From the cell containing the given text, extract its center point as [x, y] coordinate. 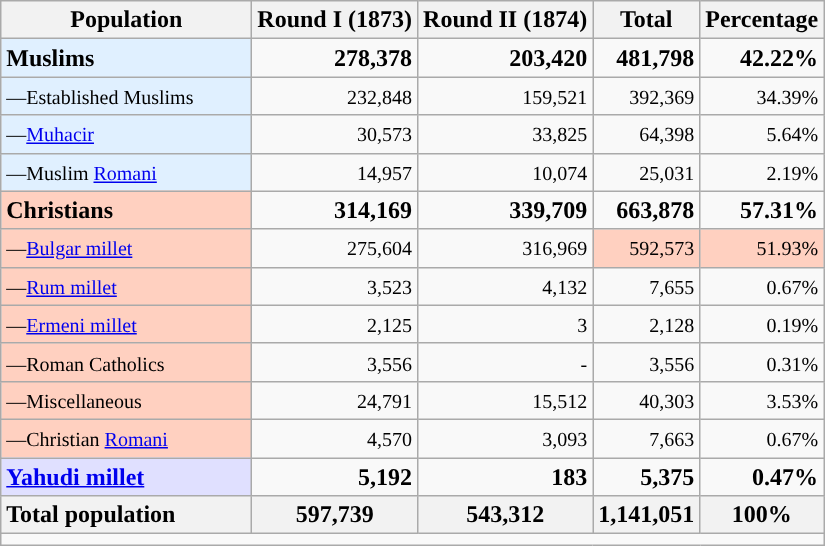
34.39% [762, 96]
275,604 [335, 248]
- [506, 362]
278,378 [335, 58]
592,573 [646, 248]
42.22% [762, 58]
57.31% [762, 210]
—Established Muslims [126, 96]
24,791 [335, 400]
597,739 [335, 515]
Total [646, 20]
159,521 [506, 96]
3,093 [506, 438]
481,798 [646, 58]
3.53% [762, 400]
4,570 [335, 438]
314,169 [335, 210]
7,655 [646, 286]
Christians [126, 210]
Total population [126, 515]
0.31% [762, 362]
183 [506, 477]
Round I (1873) [335, 20]
100% [762, 515]
339,709 [506, 210]
14,957 [335, 172]
4,132 [506, 286]
33,825 [506, 134]
7,663 [646, 438]
203,420 [506, 58]
0.19% [762, 324]
0.47% [762, 477]
3 [506, 324]
30,573 [335, 134]
—Muhacir [126, 134]
51.93% [762, 248]
25,031 [646, 172]
2,125 [335, 324]
Population [126, 20]
3,523 [335, 286]
316,969 [506, 248]
1,141,051 [646, 515]
232,848 [335, 96]
—Christian Romani [126, 438]
392,369 [646, 96]
Muslims [126, 58]
663,878 [646, 210]
5,375 [646, 477]
5,192 [335, 477]
—Bulgar millet [126, 248]
543,312 [506, 515]
—Ermeni millet [126, 324]
Yahudi millet [126, 477]
—Muslim Romani [126, 172]
5.64% [762, 134]
64,398 [646, 134]
Percentage [762, 20]
15,512 [506, 400]
40,303 [646, 400]
2,128 [646, 324]
—Miscellaneous [126, 400]
2.19% [762, 172]
—Roman Catholics [126, 362]
Round II (1874) [506, 20]
10,074 [506, 172]
—Rum millet [126, 286]
